Extract the (X, Y) coordinate from the center of the cell holding the provided text.  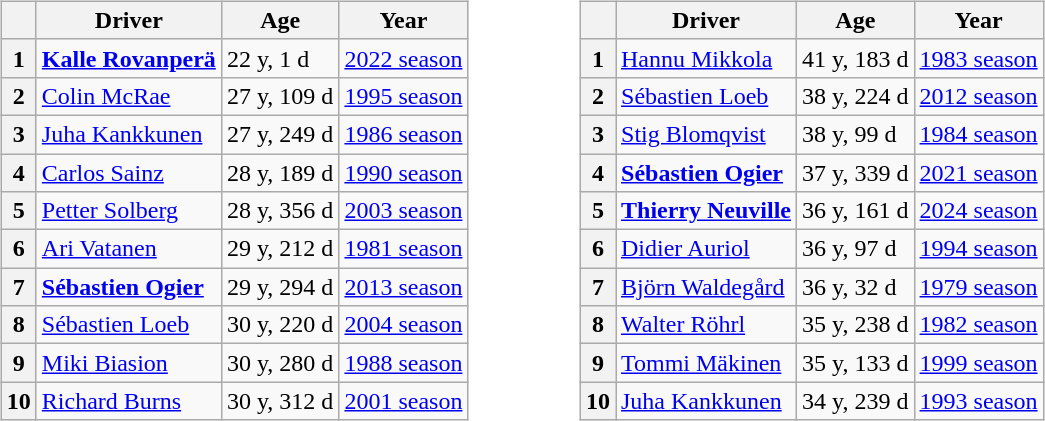
Didier Auriol (706, 249)
Carlos Sainz (128, 173)
36 y, 161 d (856, 211)
Hannu Mikkola (706, 58)
2022 season (404, 58)
1999 season (978, 363)
Thierry Neuville (706, 211)
Stig Blomqvist (706, 134)
41 y, 183 d (856, 58)
37 y, 339 d (856, 173)
30 y, 280 d (280, 363)
Miki Biasion (128, 363)
Ari Vatanen (128, 249)
30 y, 312 d (280, 401)
34 y, 239 d (856, 401)
35 y, 133 d (856, 363)
Colin McRae (128, 96)
1981 season (404, 249)
29 y, 212 d (280, 249)
1986 season (404, 134)
38 y, 224 d (856, 96)
36 y, 32 d (856, 287)
Richard Burns (128, 401)
30 y, 220 d (280, 325)
1982 season (978, 325)
Björn Waldegård (706, 287)
27 y, 249 d (280, 134)
1983 season (978, 58)
36 y, 97 d (856, 249)
1993 season (978, 401)
2003 season (404, 211)
2021 season (978, 173)
Petter Solberg (128, 211)
1994 season (978, 249)
1979 season (978, 287)
Tommi Mäkinen (706, 363)
27 y, 109 d (280, 96)
2013 season (404, 287)
1984 season (978, 134)
1990 season (404, 173)
Kalle Rovanperä (128, 58)
35 y, 238 d (856, 325)
38 y, 99 d (856, 134)
29 y, 294 d (280, 287)
1995 season (404, 96)
2024 season (978, 211)
2004 season (404, 325)
28 y, 356 d (280, 211)
22 y, 1 d (280, 58)
28 y, 189 d (280, 173)
Walter Röhrl (706, 325)
1988 season (404, 363)
2012 season (978, 96)
2001 season (404, 401)
